Locate the cell with the specified text and output its (X, Y) center coordinate. 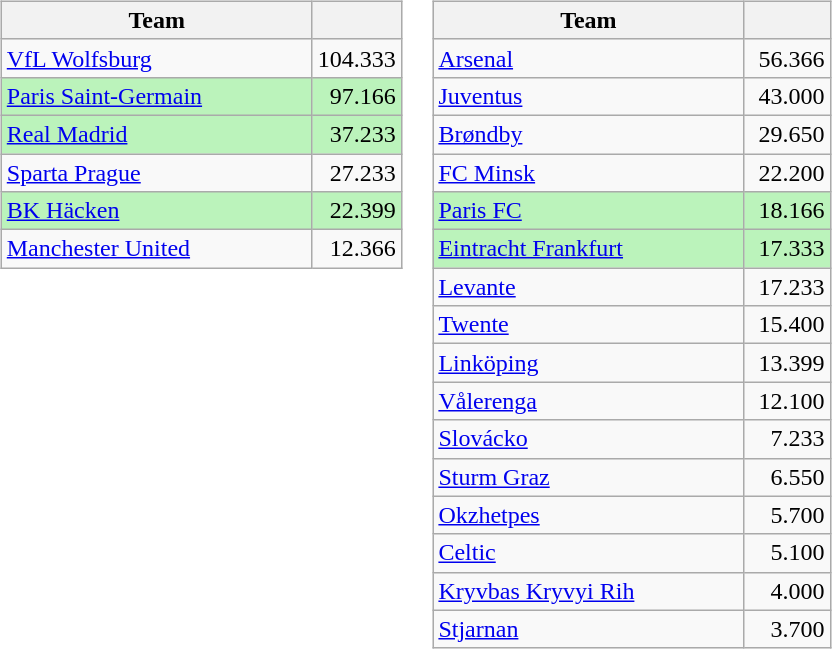
5.100 (787, 553)
5.700 (787, 515)
17.233 (787, 287)
Paris FC (588, 211)
VfL Wolfsburg (156, 58)
Twente (588, 325)
97.166 (356, 96)
Manchester United (156, 249)
Brøndby (588, 134)
22.200 (787, 173)
Juventus (588, 96)
Arsenal (588, 58)
18.166 (787, 211)
15.400 (787, 325)
17.333 (787, 249)
13.399 (787, 363)
FC Minsk (588, 173)
Kryvbas Kryvyi Rih (588, 591)
Paris Saint-Germain (156, 96)
27.233 (356, 173)
56.366 (787, 58)
37.233 (356, 134)
12.366 (356, 249)
104.333 (356, 58)
3.700 (787, 629)
Levante (588, 287)
BK Häcken (156, 211)
Okzhetpes (588, 515)
Real Madrid (156, 134)
Celtic (588, 553)
43.000 (787, 96)
6.550 (787, 477)
Vålerenga (588, 401)
Eintracht Frankfurt (588, 249)
7.233 (787, 439)
Slovácko (588, 439)
22.399 (356, 211)
4.000 (787, 591)
12.100 (787, 401)
Stjarnan (588, 629)
29.650 (787, 134)
Sparta Prague (156, 173)
Sturm Graz (588, 477)
Linköping (588, 363)
